Locate the cell with the specified text and output its (X, Y) center coordinate. 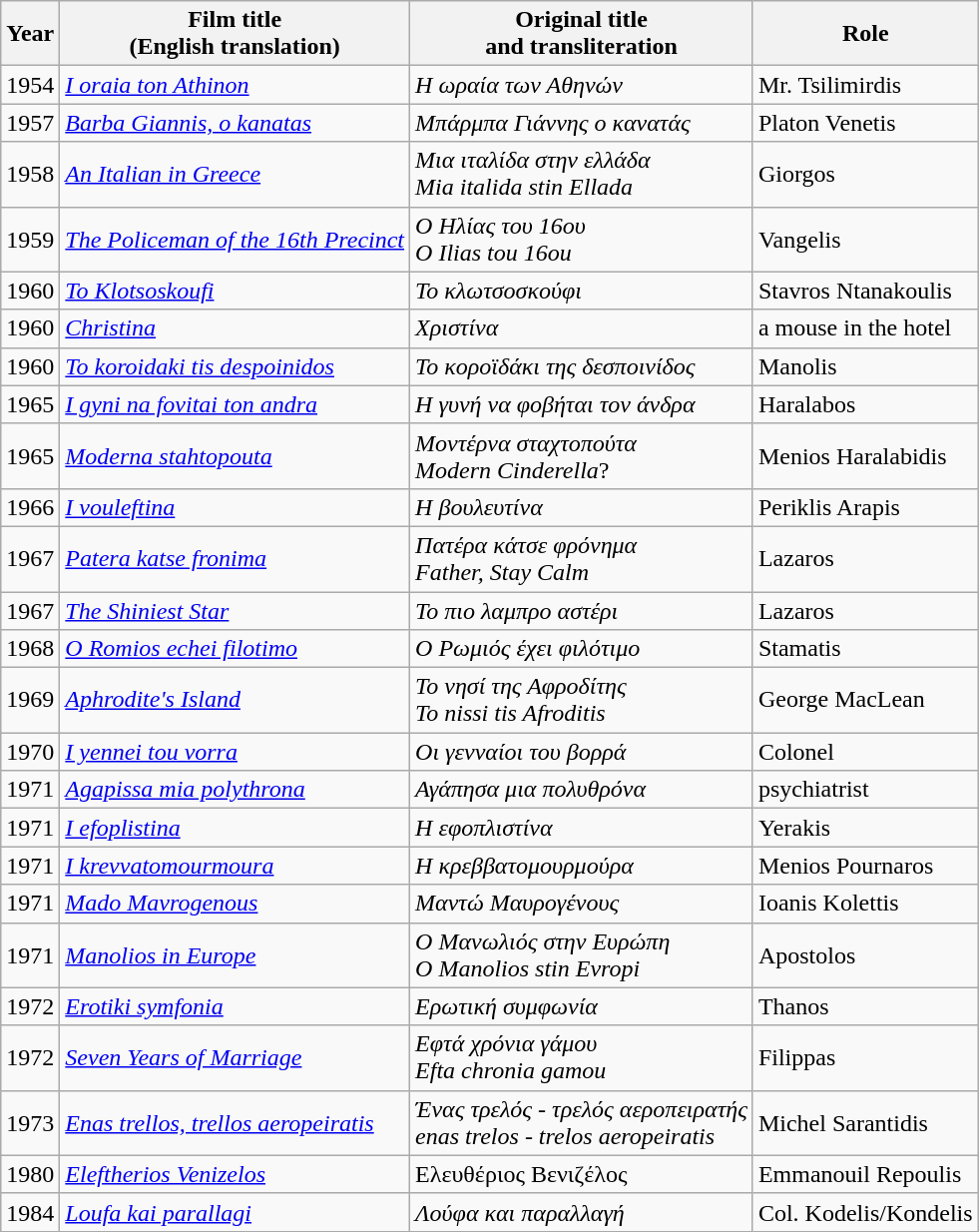
Erotiki symfonia (236, 1006)
Stamatis (865, 649)
Η εφοπλιστίνα (582, 828)
Thanos (865, 1006)
Μπάρμπα Γιάννης ο κανατάς (582, 123)
Barba Giannis, o kanatas (236, 123)
Apostolos (865, 954)
Ελευθέριος Βενιζέλος (582, 1174)
I yennei tou vorra (236, 752)
Μοντέρνα σταχτοπούταModern Cinderella? (582, 455)
Manolis (865, 366)
Το νησί της ΑφροδίτηςTo nissi tis Afroditis (582, 701)
Vangelis (865, 240)
Οι γενναίοι του βορρά (582, 752)
The Policeman of the 16th Precinct (236, 240)
Manolios in Europe (236, 954)
psychiatrist (865, 790)
1973 (30, 1122)
Η βουλευτίνα (582, 507)
1954 (30, 85)
Ioanis Kolettis (865, 904)
Το πιο λαμπρο αστέρι (582, 610)
Seven Years of Marriage (236, 1058)
Το κλωτσοσκούφι (582, 291)
George MacLean (865, 701)
1966 (30, 507)
To koroidaki tis despoinidos (236, 366)
a mouse in the hotel (865, 328)
Periklis Arapis (865, 507)
Η ωραία των Αθηνών (582, 85)
Emmanouil Repoulis (865, 1174)
Filippas (865, 1058)
Εφτά χρόνια γάμουEfta chronia gamou (582, 1058)
Role (865, 34)
Πατέρα κάτσε φρόνημαFather, Stay Calm (582, 559)
Eleftherios Venizelos (236, 1174)
Μια ιταλίδα στην ελλάδαMia italida stin Ellada (582, 174)
I krevvatomourmoura (236, 866)
Mr. Tsilimirdis (865, 85)
I oraia ton Athinon (236, 85)
1959 (30, 240)
Haralabos (865, 404)
1984 (30, 1212)
Αγάπησα μια πολυθρόνα (582, 790)
1969 (30, 701)
Ερωτική συμφωνία (582, 1006)
Η κρεββατομουρμούρα (582, 866)
1958 (30, 174)
Stavros Ntanakoulis (865, 291)
Ο Ηλίας του 16ουO Ilias tou 16ou (582, 240)
Χριστίνα (582, 328)
Platon Venetis (865, 123)
Christina (236, 328)
I gyni na fovitai ton andra (236, 404)
I efoplistina (236, 828)
Year (30, 34)
An Italian in Greece (236, 174)
Aphrodite's Island (236, 701)
Agapissa mia polythrona (236, 790)
1980 (30, 1174)
Moderna stahtopouta (236, 455)
Film title(English translation) (236, 34)
1968 (30, 649)
I vouleftina (236, 507)
Col. Kodelis/Kondelis (865, 1212)
Ο Μανωλιός στην ΕυρώπηO Manolios stin Evropi (582, 954)
Michel Sarantidis (865, 1122)
Giorgos (865, 174)
Menios Pournaros (865, 866)
Colonel (865, 752)
Ο Ρωμιός έχει φιλότιμο (582, 649)
Patera katse fronima (236, 559)
Ένας τρελός - τρελός αεροπειρατήςenas trelos - trelos aeropeiratis (582, 1122)
Loufa kai parallagi (236, 1212)
To Klotsoskoufi (236, 291)
Η γυνή να φοβήται τον άνδρα (582, 404)
Λούφα και παραλλαγή (582, 1212)
Mado Mavrogenous (236, 904)
Enas trellos, trellos aeropeiratis (236, 1122)
1970 (30, 752)
Original titleand transliteration (582, 34)
O Romios echei filotimo (236, 649)
Το κοροϊδάκι της δεσποινίδος (582, 366)
Yerakis (865, 828)
The Shiniest Star (236, 610)
1957 (30, 123)
Menios Haralabidis (865, 455)
Μαντώ Μαυρογένους (582, 904)
